Identify which cell holds the provided text, then report its (x, y) central coordinate. 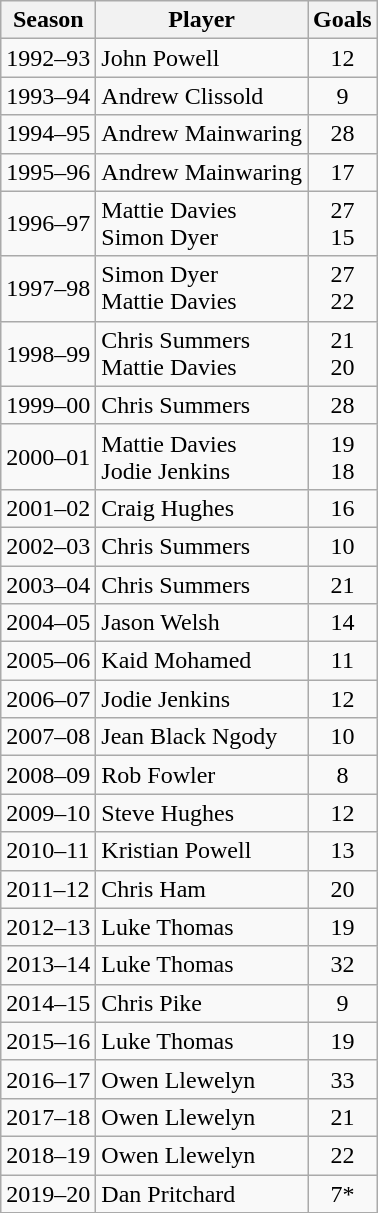
1999–00 (48, 405)
22 (343, 1155)
2006–07 (48, 699)
Craig Hughes (202, 508)
2000–01 (48, 456)
2009–10 (48, 813)
Rob Fowler (202, 775)
2011–12 (48, 889)
2002–03 (48, 546)
2018–19 (48, 1155)
2019–20 (48, 1193)
1994–95 (48, 134)
Simon Dyer Mattie Davies (202, 288)
Mattie Davies Simon Dyer (202, 224)
2120 (343, 354)
2007–08 (48, 737)
2715 (343, 224)
2005–06 (48, 661)
16 (343, 508)
32 (343, 965)
2017–18 (48, 1117)
11 (343, 661)
20 (343, 889)
Chris Pike (202, 1003)
2008–09 (48, 775)
1993–94 (48, 96)
Kaid Mohamed (202, 661)
7* (343, 1193)
1996–97 (48, 224)
Mattie Davies Jodie Jenkins (202, 456)
2004–05 (48, 623)
2003–04 (48, 585)
Kristian Powell (202, 851)
Andrew Clissold (202, 96)
8 (343, 775)
2001–02 (48, 508)
John Powell (202, 58)
13 (343, 851)
Chris Summers Mattie Davies (202, 354)
Steve Hughes (202, 813)
2013–14 (48, 965)
Player (202, 20)
Dan Pritchard (202, 1193)
1997–98 (48, 288)
2010–11 (48, 851)
Jodie Jenkins (202, 699)
1992–93 (48, 58)
33 (343, 1079)
1918 (343, 456)
2722 (343, 288)
17 (343, 172)
Chris Ham (202, 889)
Goals (343, 20)
Jean Black Ngody (202, 737)
1998–99 (48, 354)
14 (343, 623)
2014–15 (48, 1003)
2012–13 (48, 927)
2016–17 (48, 1079)
2015–16 (48, 1041)
Season (48, 20)
Jason Welsh (202, 623)
1995–96 (48, 172)
